Return (X, Y) of the center of cell containing provided text 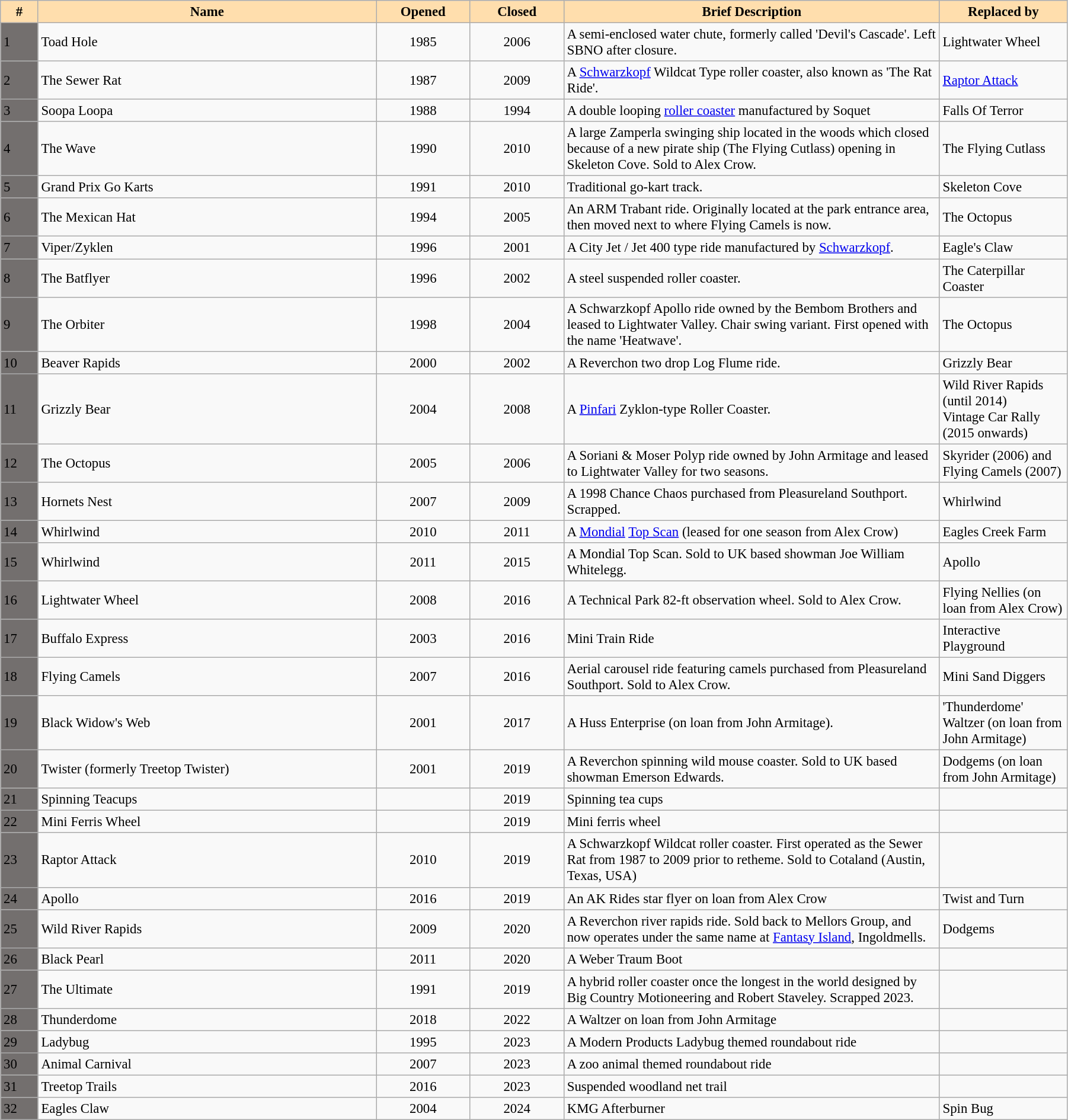
11 (19, 409)
26 (19, 959)
A Reverchon river rapids ride. Sold back to Mellors Group, and now operates under the same name at Fantasy Island, Ingoldmells. (752, 929)
30 (19, 1064)
A Schwarzkopf Wildcat Type roller coaster, also known as 'The Rat Ride'. (752, 81)
Treetop Trails (207, 1086)
2000 (423, 363)
Spinning Teacups (207, 799)
5 (19, 187)
29 (19, 1042)
Replaced by (1003, 12)
A double looping roller coaster manufactured by Soquet (752, 111)
Toad Hole (207, 43)
1998 (423, 324)
Black Widow's Web (207, 723)
The Batflyer (207, 279)
'Thunderdome' Waltzer (on loan from John Armitage) (1003, 723)
Grand Prix Go Karts (207, 187)
24 (19, 898)
4 (19, 149)
2003 (423, 639)
1995 (423, 1042)
2022 (517, 1020)
A Mondial Top Scan. Sold to UK based showman Joe William Whitelegg. (752, 562)
Spinning tea cups (752, 799)
1990 (423, 149)
A zoo animal themed roundabout ride (752, 1064)
1 (19, 43)
21 (19, 799)
Flying Camels (207, 677)
2 (19, 81)
An ARM Trabant ride. Originally located at the park entrance area, then moved next to where Flying Camels is now. (752, 217)
The Mexican Hat (207, 217)
Twister (formerly Treetop Twister) (207, 769)
2018 (423, 1020)
Mini ferris wheel (752, 822)
Opened (423, 12)
Mini Sand Diggers (1003, 677)
8 (19, 279)
The Sewer Rat (207, 81)
KMG Afterburner (752, 1109)
Thunderdome (207, 1020)
Skeleton Cove (1003, 187)
14 (19, 532)
13 (19, 501)
A Weber Traum Boot (752, 959)
22 (19, 822)
2017 (517, 723)
Viper/Zyklen (207, 248)
10 (19, 363)
Buffalo Express (207, 639)
A Soriani & Moser Polyp ride owned by John Armitage and leased to Lightwater Valley for two seasons. (752, 463)
A Modern Products Ladybug themed roundabout ride (752, 1042)
17 (19, 639)
A 1998 Chance Chaos purchased from Pleasureland Southport. Scrapped. (752, 501)
16 (19, 600)
31 (19, 1086)
A steel suspended roller coaster. (752, 279)
Mini Ferris Wheel (207, 822)
Traditional go-kart track. (752, 187)
A Technical Park 82-ft observation wheel. Sold to Alex Crow. (752, 600)
Soopa Loopa (207, 111)
Dodgems (1003, 929)
The Caterpillar Coaster (1003, 279)
27 (19, 990)
18 (19, 677)
2015 (517, 562)
12 (19, 463)
# (19, 12)
A Pinfari Zyklon-type Roller Coaster. (752, 409)
Eagle's Claw (1003, 248)
A Schwarzkopf Wildcat roller coaster. First operated as the Sewer Rat from 1987 to 2009 prior to retheme. Sold to Cotaland (Austin, Texas, USA) (752, 860)
Ladybug (207, 1042)
The Ultimate (207, 990)
Hornets Nest (207, 501)
Brief Description (752, 12)
A Reverchon two drop Log Flume ride. (752, 363)
Eagles Creek Farm (1003, 532)
A Mondial Top Scan (leased for one season from Alex Crow) (752, 532)
6 (19, 217)
Wild River Rapids (until 2014)Vintage Car Rally (2015 onwards) (1003, 409)
The Flying Cutlass (1003, 149)
Animal Carnival (207, 1064)
1988 (423, 111)
1987 (423, 81)
23 (19, 860)
Eagles Claw (207, 1109)
An AK Rides star flyer on loan from Alex Crow (752, 898)
A Reverchon spinning wild mouse coaster. Sold to UK based showman Emerson Edwards. (752, 769)
A Waltzer on loan from John Armitage (752, 1020)
The Orbiter (207, 324)
Mini Train Ride (752, 639)
A Schwarzkopf Apollo ride owned by the Bembom Brothers and leased to Lightwater Valley. Chair swing variant. First opened with the name 'Heatwave'. (752, 324)
Falls Of Terror (1003, 111)
Black Pearl (207, 959)
Interactive Playground (1003, 639)
Skyrider (2006) and Flying Camels (2007) (1003, 463)
Name (207, 12)
28 (19, 1020)
The Wave (207, 149)
20 (19, 769)
Wild River Rapids (207, 929)
A Huss Enterprise (on loan from John Armitage). (752, 723)
15 (19, 562)
Dodgems (on loan from John Armitage) (1003, 769)
A City Jet / Jet 400 type ride manufactured by Schwarzkopf. (752, 248)
32 (19, 1109)
7 (19, 248)
Closed (517, 12)
9 (19, 324)
2024 (517, 1109)
Suspended woodland net trail (752, 1086)
Flying Nellies (on loan from Alex Crow) (1003, 600)
Aerial carousel ride featuring camels purchased from Pleasureland Southport. Sold to Alex Crow. (752, 677)
Spin Bug (1003, 1109)
Twist and Turn (1003, 898)
A hybrid roller coaster once the longest in the world designed by Big Country Motioneering and Robert Staveley. Scrapped 2023. (752, 990)
25 (19, 929)
3 (19, 111)
1985 (423, 43)
Beaver Rapids (207, 363)
19 (19, 723)
A semi-enclosed water chute, formerly called 'Devil's Cascade'. Left SBNO after closure. (752, 43)
